Extract the [x, y] coordinate from the center of the cell holding the provided text.  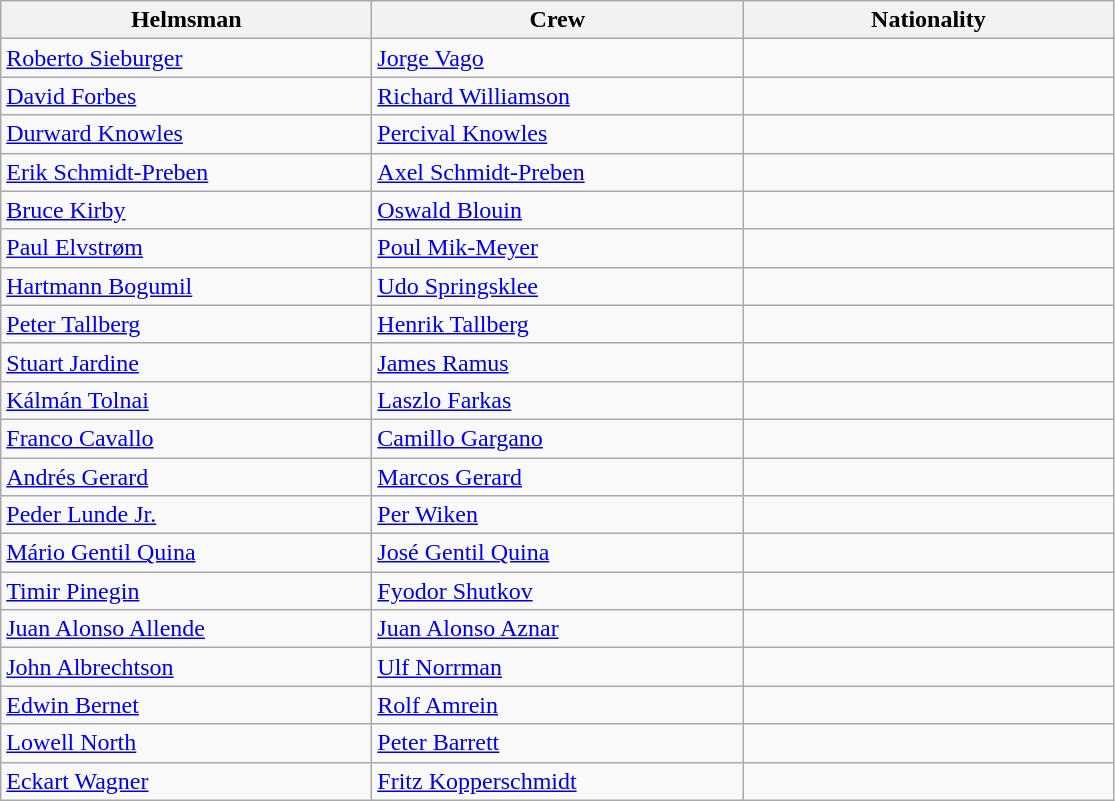
Stuart Jardine [186, 362]
Helmsman [186, 20]
Oswald Blouin [558, 210]
Ulf Norrman [558, 667]
Lowell North [186, 743]
Kálmán Tolnai [186, 400]
Per Wiken [558, 515]
Paul Elvstrøm [186, 248]
Roberto Sieburger [186, 58]
Peder Lunde Jr. [186, 515]
Jorge Vago [558, 58]
Erik Schmidt-Preben [186, 172]
Hartmann Bogumil [186, 286]
Durward Knowles [186, 134]
Andrés Gerard [186, 477]
Mário Gentil Quina [186, 553]
Edwin Bernet [186, 705]
Peter Barrett [558, 743]
Franco Cavallo [186, 438]
Fritz Kopperschmidt [558, 781]
Marcos Gerard [558, 477]
Udo Springsklee [558, 286]
Camillo Gargano [558, 438]
Timir Pinegin [186, 591]
Eckart Wagner [186, 781]
David Forbes [186, 96]
Axel Schmidt-Preben [558, 172]
Juan Alonso Allende [186, 629]
Bruce Kirby [186, 210]
James Ramus [558, 362]
Poul Mik-Meyer [558, 248]
John Albrechtson [186, 667]
Peter Tallberg [186, 324]
Crew [558, 20]
Henrik Tallberg [558, 324]
Laszlo Farkas [558, 400]
Richard Williamson [558, 96]
José Gentil Quina [558, 553]
Percival Knowles [558, 134]
Fyodor Shutkov [558, 591]
Rolf Amrein [558, 705]
Juan Alonso Aznar [558, 629]
Nationality [928, 20]
